Pinpoint the cell where the given text exists, returning its (X, Y) midpoint coordinate. 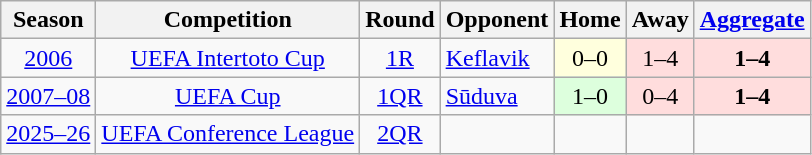
Competition (228, 20)
Round (400, 20)
2QR (400, 134)
Sūduva (497, 96)
1–0 (590, 96)
UEFA Cup (228, 96)
Away (660, 20)
UEFA Conference League (228, 134)
0–4 (660, 96)
Opponent (497, 20)
UEFA Intertoto Cup (228, 58)
Home (590, 20)
2025–26 (48, 134)
Season (48, 20)
1R (400, 58)
1QR (400, 96)
Aggregate (752, 20)
2006 (48, 58)
Keflavik (497, 58)
0–0 (590, 58)
2007–08 (48, 96)
